Find where the given text appears and provide that cell's center as [x, y] coordinate. 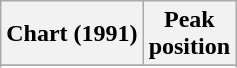
Chart (1991) [72, 34]
Peakposition [189, 34]
